Return the [x, y] coordinate for the center point of the cell that contains the specified text.  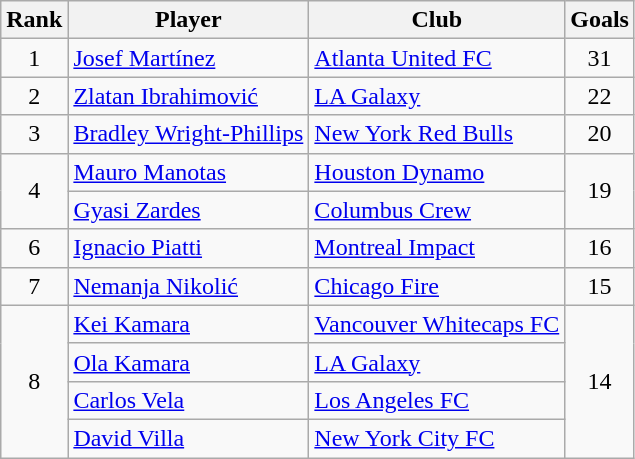
2 [34, 96]
Goals [600, 20]
20 [600, 134]
Mauro Manotas [188, 172]
Atlanta United FC [437, 58]
Club [437, 20]
4 [34, 191]
Montreal Impact [437, 248]
Chicago Fire [437, 286]
Bradley Wright-Phillips [188, 134]
New York City FC [437, 438]
Rank [34, 20]
Houston Dynamo [437, 172]
14 [600, 381]
Josef Martínez [188, 58]
Columbus Crew [437, 210]
New York Red Bulls [437, 134]
7 [34, 286]
6 [34, 248]
Ignacio Piatti [188, 248]
Gyasi Zardes [188, 210]
8 [34, 381]
15 [600, 286]
Nemanja Nikolić [188, 286]
3 [34, 134]
Zlatan Ibrahimović [188, 96]
31 [600, 58]
16 [600, 248]
Vancouver Whitecaps FC [437, 324]
Kei Kamara [188, 324]
Player [188, 20]
Carlos Vela [188, 400]
David Villa [188, 438]
19 [600, 191]
22 [600, 96]
Ola Kamara [188, 362]
1 [34, 58]
Los Angeles FC [437, 400]
